Output the [x, y] coordinate of the center of the cell containing the given text.  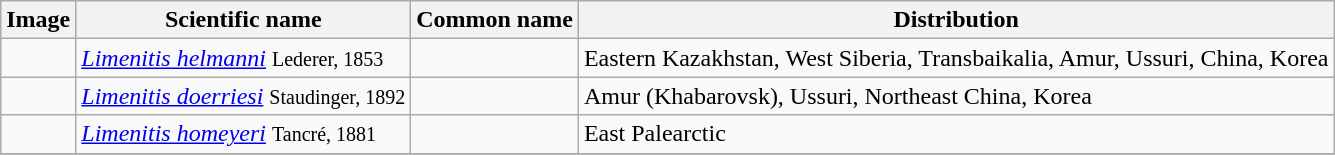
Limenitis homeyeri Tancré, 1881 [244, 134]
Distribution [956, 20]
Common name [495, 20]
Amur (Khabarovsk), Ussuri, Northeast China, Korea [956, 96]
Image [38, 20]
Limenitis doerriesi Staudinger, 1892 [244, 96]
Scientific name [244, 20]
Limenitis helmanni Lederer, 1853 [244, 58]
East Palearctic [956, 134]
Eastern Kazakhstan, West Siberia, Transbaikalia, Amur, Ussuri, China, Korea [956, 58]
